Determine the (X, Y) coordinate at the center of the cell enclosing the given text.  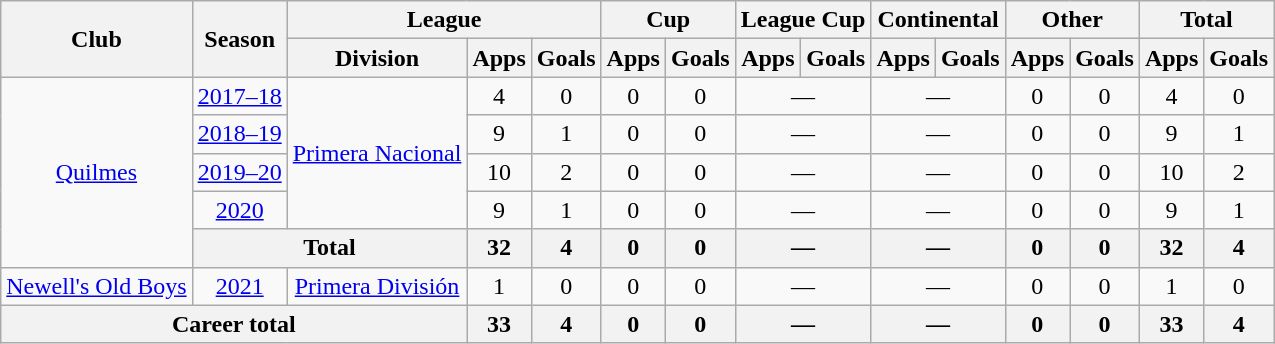
Newell's Old Boys (96, 286)
Career total (234, 324)
Other (1072, 20)
Cup (668, 20)
League Cup (803, 20)
League (444, 20)
Season (240, 39)
Primera División (377, 286)
Primera Nacional (377, 153)
2020 (240, 210)
Quilmes (96, 172)
2017–18 (240, 96)
2021 (240, 286)
2019–20 (240, 172)
Club (96, 39)
2018–19 (240, 134)
Division (377, 58)
Continental (938, 20)
